Scan for the cell matching the given text and deliver its [x, y] coordinate at center. 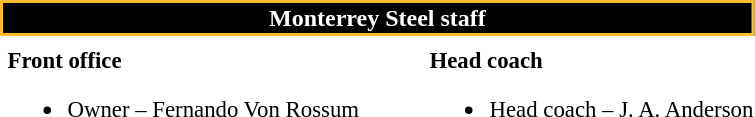
Monterrey Steel staff [378, 18]
